Locate the cell with the specified text and output its (X, Y) center coordinate. 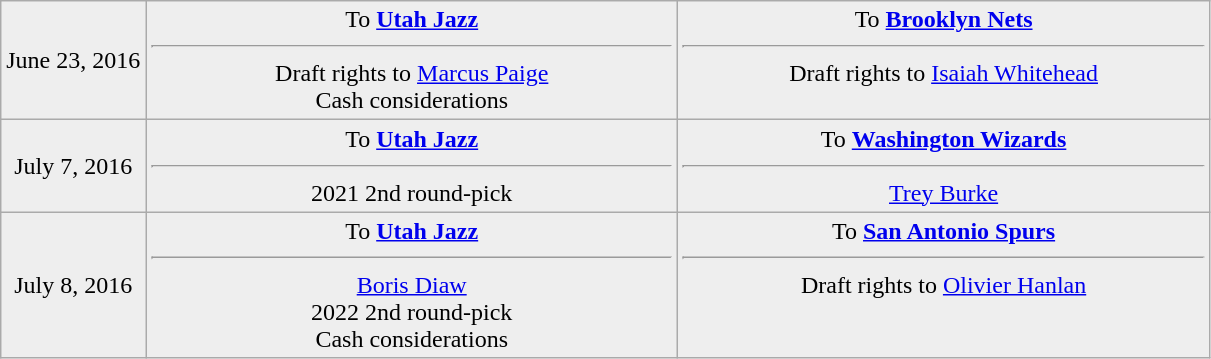
June 23, 2016 (74, 60)
To Utah JazzBoris Diaw2022 2nd round-pickCash considerations (412, 285)
To Brooklyn NetsDraft rights to Isaiah Whitehead (944, 60)
To Utah JazzDraft rights to Marcus PaigeCash considerations (412, 60)
To Utah Jazz2021 2nd round-pick (412, 166)
To Washington WizardsTrey Burke (944, 166)
July 7, 2016 (74, 166)
To San Antonio SpursDraft rights to Olivier Hanlan (944, 285)
July 8, 2016 (74, 285)
